From the cell containing the given text, extract its center point as [x, y] coordinate. 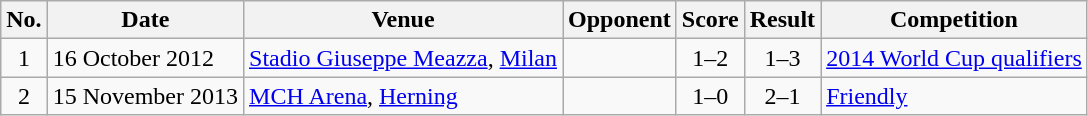
Result [782, 20]
Stadio Giuseppe Meazza, Milan [404, 58]
2 [24, 96]
15 November 2013 [145, 96]
Friendly [954, 96]
1–0 [710, 96]
No. [24, 20]
1–2 [710, 58]
2014 World Cup qualifiers [954, 58]
Venue [404, 20]
MCH Arena, Herning [404, 96]
16 October 2012 [145, 58]
2–1 [782, 96]
Date [145, 20]
1 [24, 58]
Opponent [619, 20]
Score [710, 20]
1–3 [782, 58]
Competition [954, 20]
